Detect which cell encompasses the target text, then output its [x, y] center coordinate. 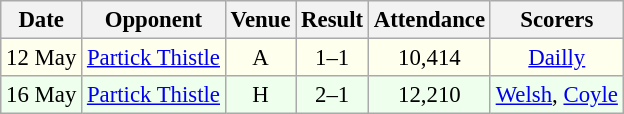
1–1 [332, 58]
10,414 [429, 58]
Scorers [556, 20]
Venue [260, 20]
16 May [42, 95]
Opponent [154, 20]
Welsh, Coyle [556, 95]
H [260, 95]
12,210 [429, 95]
Date [42, 20]
A [260, 58]
Attendance [429, 20]
2–1 [332, 95]
Dailly [556, 58]
Result [332, 20]
12 May [42, 58]
